Capture the cell that displays the provided text and extract its (X, Y) central coordinate. 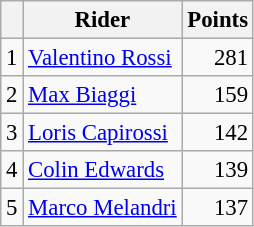
Rider (102, 20)
Loris Capirossi (102, 133)
139 (218, 170)
137 (218, 208)
281 (218, 58)
5 (12, 208)
Points (218, 20)
2 (12, 95)
Colin Edwards (102, 170)
3 (12, 133)
142 (218, 133)
Max Biaggi (102, 95)
Valentino Rossi (102, 58)
Marco Melandri (102, 208)
159 (218, 95)
1 (12, 58)
4 (12, 170)
